Scan for the cell matching the given text and deliver its [X, Y] coordinate at center. 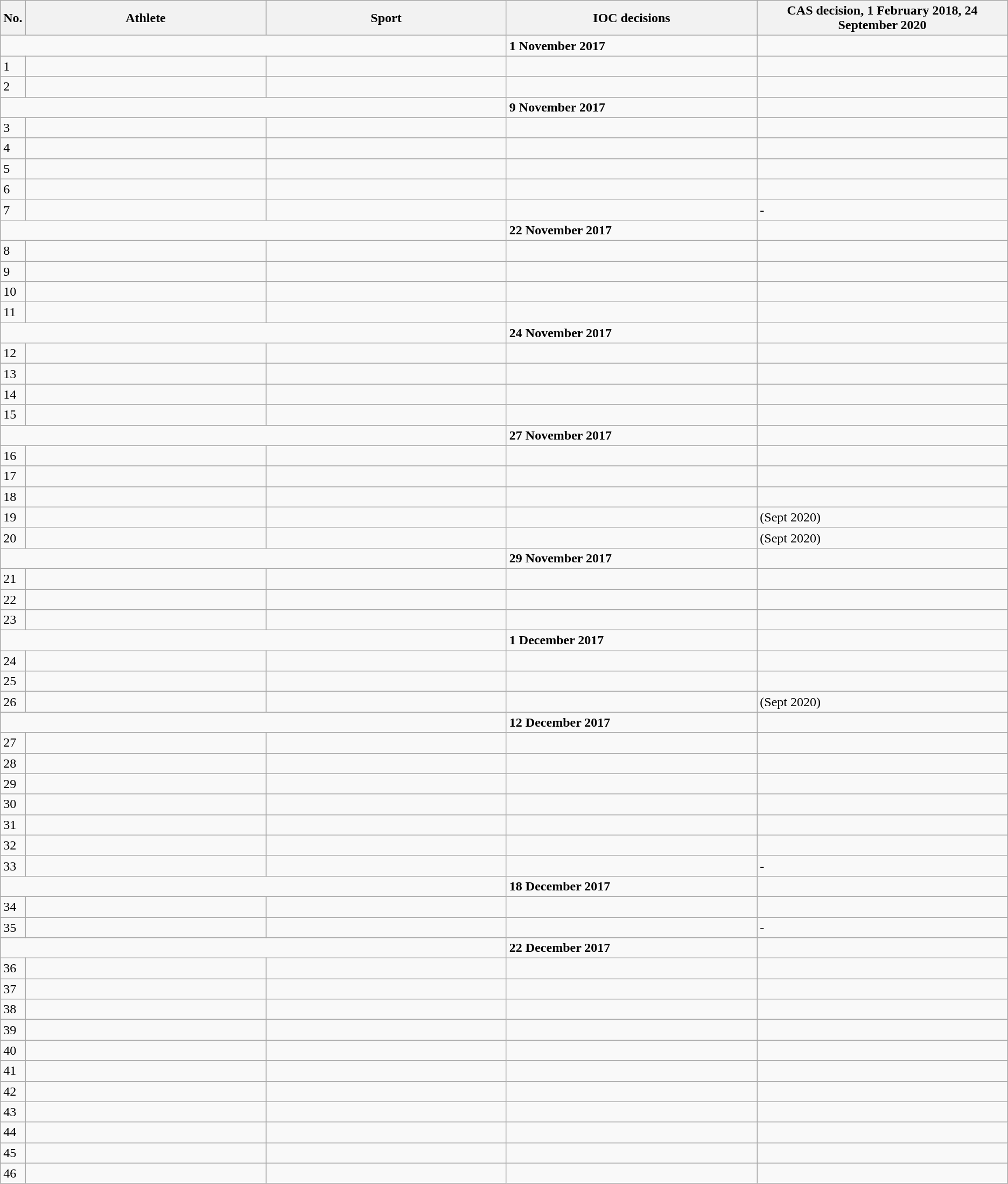
22 December 2017 [631, 948]
29 November 2017 [631, 558]
9 November 2017 [631, 107]
21 [13, 579]
46 [13, 1173]
22 November 2017 [631, 230]
5 [13, 169]
20 [13, 538]
1 November 2017 [631, 46]
13 [13, 374]
37 [13, 989]
29 [13, 784]
7 [13, 210]
42 [13, 1091]
8 [13, 250]
32 [13, 845]
24 [13, 661]
IOC decisions [631, 18]
1 December 2017 [631, 640]
27 November 2017 [631, 435]
45 [13, 1153]
33 [13, 866]
41 [13, 1071]
CAS decision, 1 February 2018, 24 September 2020 [882, 18]
4 [13, 148]
6 [13, 189]
26 [13, 702]
43 [13, 1112]
35 [13, 927]
19 [13, 517]
36 [13, 969]
30 [13, 804]
40 [13, 1050]
2 [13, 87]
39 [13, 1030]
18 [13, 497]
1 [13, 66]
15 [13, 415]
25 [13, 681]
3 [13, 128]
28 [13, 763]
24 November 2017 [631, 333]
27 [13, 743]
9 [13, 271]
14 [13, 394]
34 [13, 907]
10 [13, 292]
12 December 2017 [631, 722]
17 [13, 476]
No. [13, 18]
Sport [387, 18]
12 [13, 353]
11 [13, 312]
31 [13, 825]
44 [13, 1132]
38 [13, 1009]
Athlete [145, 18]
16 [13, 456]
18 December 2017 [631, 886]
22 [13, 600]
23 [13, 620]
